Identify which cell holds the provided text, then report its [X, Y] central coordinate. 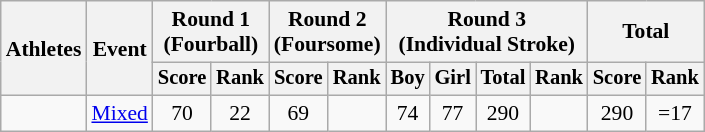
70 [182, 114]
77 [453, 114]
Round 3(Individual Stroke) [487, 32]
Athletes [44, 48]
=17 [675, 114]
Round 2(Foursome) [328, 32]
74 [408, 114]
Round 1(Fourball) [211, 32]
Girl [453, 79]
Event [119, 48]
Boy [408, 79]
69 [298, 114]
Mixed [119, 114]
22 [240, 114]
